Determine the (x, y) coordinate at the center of the cell enclosing the given text.  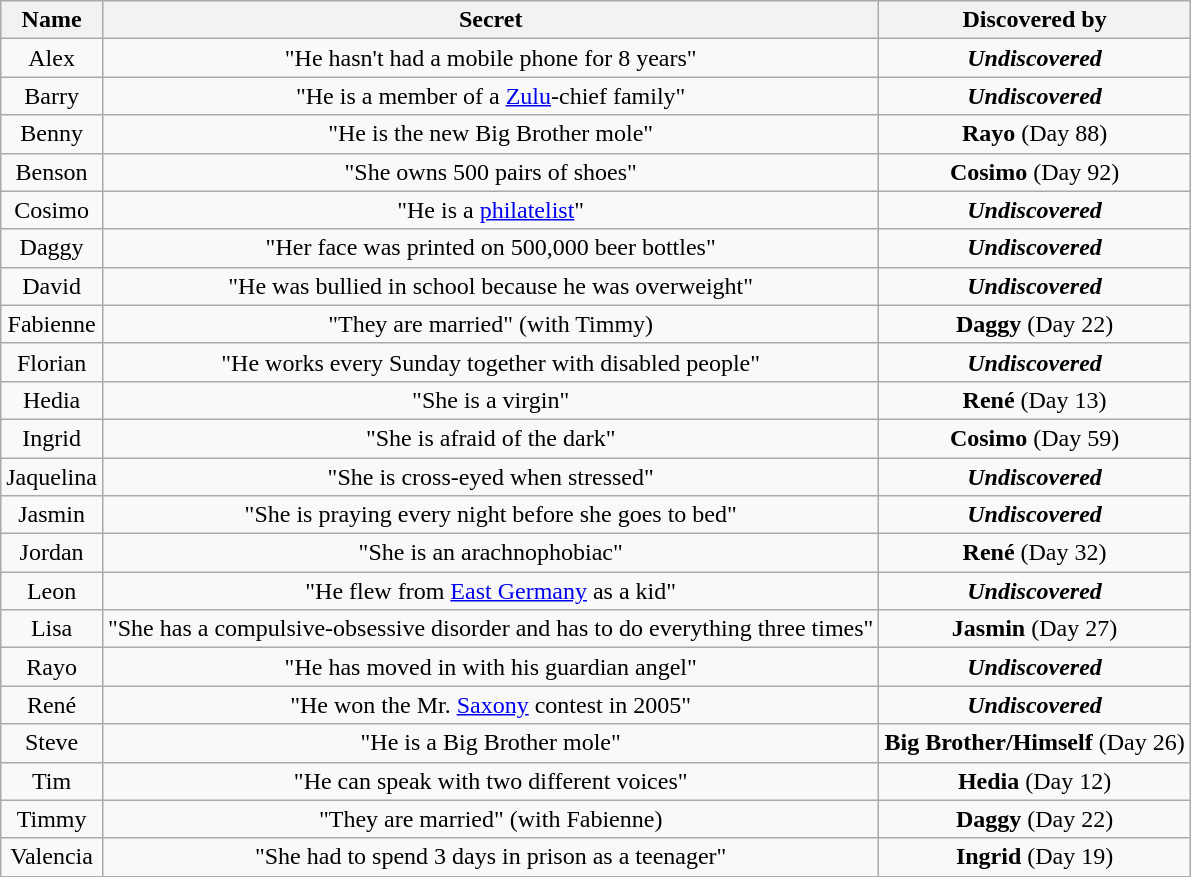
Benson (52, 172)
"She owns 500 pairs of shoes" (490, 172)
Cosimo (52, 210)
"He is a member of a Zulu-chief family" (490, 96)
Jasmin (52, 515)
"She had to spend 3 days in prison as a teenager" (490, 857)
Timmy (52, 819)
Name (52, 20)
"He was bullied in school because he was overweight" (490, 286)
"Her face was printed on 500,000 beer bottles" (490, 248)
Tim (52, 781)
"She is cross-eyed when stressed" (490, 477)
Cosimo (Day 59) (1034, 438)
Jaquelina (52, 477)
"He is a Big Brother mole" (490, 743)
"He is a philatelist" (490, 210)
"He is the new Big Brother mole" (490, 134)
Secret (490, 20)
"She is afraid of the dark" (490, 438)
"He has moved in with his guardian angel" (490, 667)
"She has a compulsive-obsessive disorder and has to do everything three times" (490, 629)
Cosimo (Day 92) (1034, 172)
Benny (52, 134)
Jordan (52, 553)
René (Day 32) (1034, 553)
Rayo (Day 88) (1034, 134)
Hedia (Day 12) (1034, 781)
Ingrid (Day 19) (1034, 857)
Valencia (52, 857)
René (Day 13) (1034, 400)
"He won the Mr. Saxony contest in 2005" (490, 705)
Daggy (52, 248)
Rayo (52, 667)
Hedia (52, 400)
"He works every Sunday together with disabled people" (490, 362)
"He can speak with two different voices" (490, 781)
Steve (52, 743)
"She is a virgin" (490, 400)
Fabienne (52, 324)
"He hasn't had a mobile phone for 8 years" (490, 58)
Leon (52, 591)
Barry (52, 96)
Big Brother/Himself (Day 26) (1034, 743)
Jasmin (Day 27) (1034, 629)
"They are married" (with Timmy) (490, 324)
Florian (52, 362)
"They are married" (with Fabienne) (490, 819)
Alex (52, 58)
"She is praying every night before she goes to bed" (490, 515)
René (52, 705)
David (52, 286)
Ingrid (52, 438)
"She is an arachnophobiac" (490, 553)
"He flew from East Germany as a kid" (490, 591)
Lisa (52, 629)
Discovered by (1034, 20)
